Pinpoint the cell where the given text exists, returning its [x, y] midpoint coordinate. 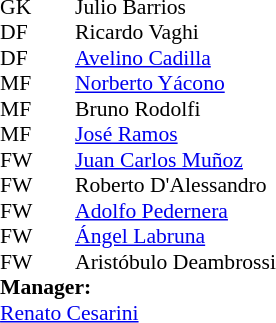
José Ramos [176, 135]
Adolfo Pedernera [176, 211]
Aristóbulo Deambrossi [176, 262]
Ángel Labruna [176, 237]
Ricardo Vaghi [176, 33]
Manager: [138, 287]
Avelino Cadilla [176, 58]
Juan Carlos Muñoz [176, 160]
Bruno Rodolfi [176, 109]
Norberto Yácono [176, 83]
Roberto D'Alessandro [176, 185]
